Pinpoint the cell where the given text exists, returning its [X, Y] midpoint coordinate. 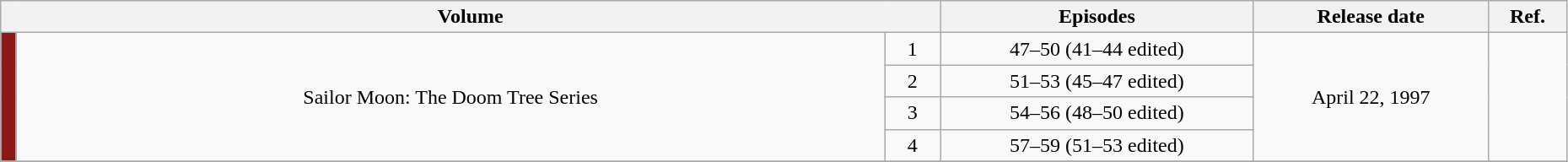
47–50 (41–44 edited) [1097, 49]
Sailor Moon: The Doom Tree Series [450, 97]
3 [913, 113]
4 [913, 145]
Episodes [1097, 17]
57–59 (51–53 edited) [1097, 145]
Ref. [1528, 17]
51–53 (45–47 edited) [1097, 81]
Release date [1371, 17]
2 [913, 81]
54–56 (48–50 edited) [1097, 113]
April 22, 1997 [1371, 97]
1 [913, 49]
Volume [471, 17]
